For the text-containing cell, return its midpoint in (x, y) coordinate format. 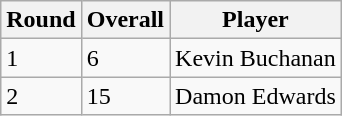
Player (256, 20)
6 (125, 58)
Round (41, 20)
Kevin Buchanan (256, 58)
1 (41, 58)
Damon Edwards (256, 96)
15 (125, 96)
Overall (125, 20)
2 (41, 96)
